Determine the (x, y) coordinate at the center of the cell enclosing the given text.  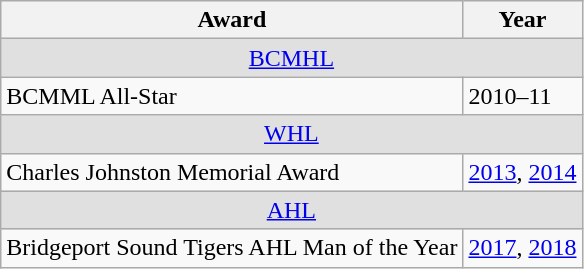
Year (522, 20)
Bridgeport Sound Tigers AHL Man of the Year (232, 248)
AHL (292, 210)
2017, 2018 (522, 248)
Charles Johnston Memorial Award (232, 172)
WHL (292, 134)
2010–11 (522, 96)
BCMHL (292, 58)
Award (232, 20)
BCMML All-Star (232, 96)
2013, 2014 (522, 172)
